Capture the cell that displays the provided text and extract its (x, y) central coordinate. 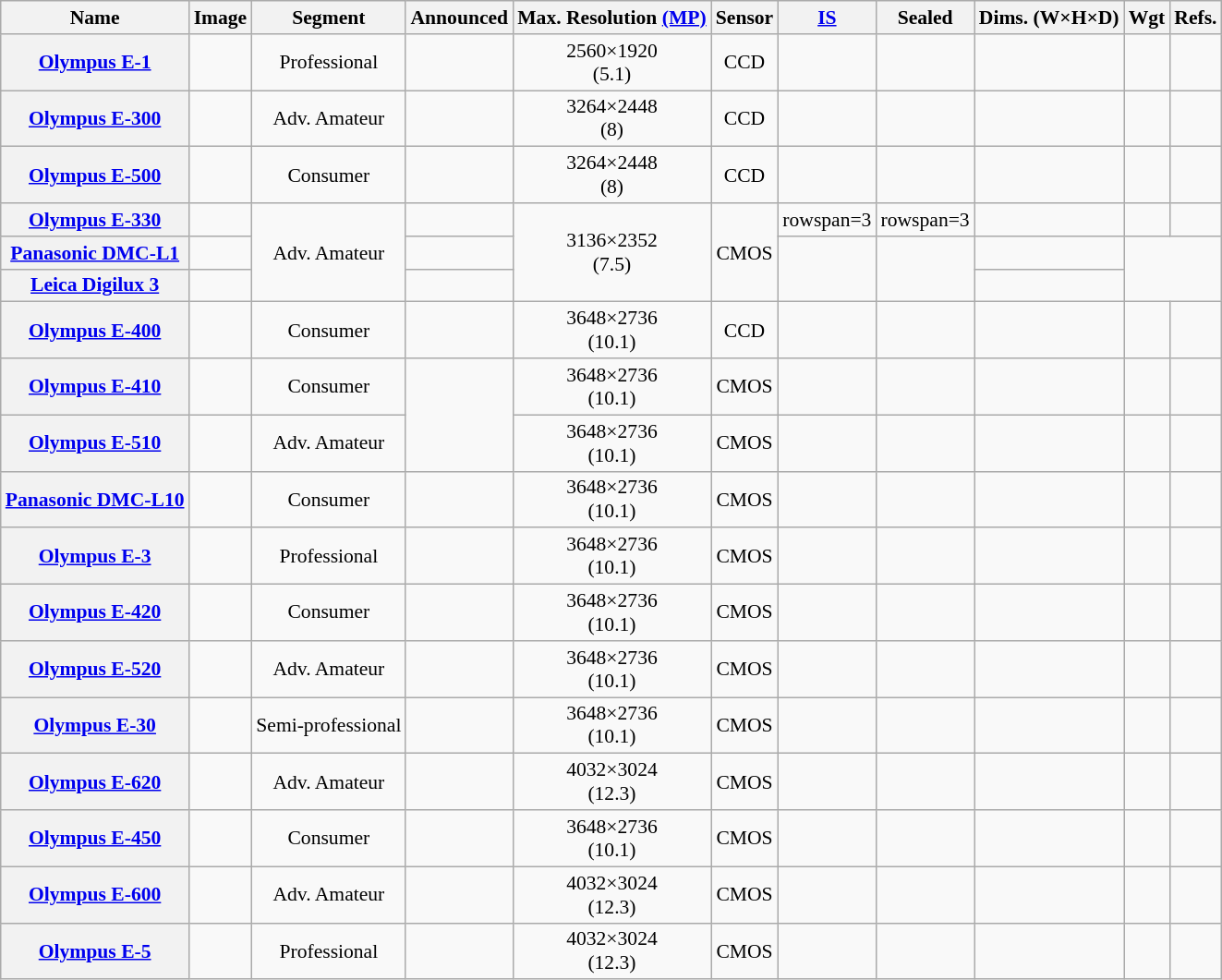
Olympus E-620 (95, 781)
Olympus E-30 (95, 726)
Olympus E-420 (95, 613)
Refs. (1195, 18)
3136×2352(7.5) (611, 253)
Olympus E-520 (95, 669)
Dims. (W×H×D) (1049, 18)
IS (827, 18)
Wgt (1147, 18)
Olympus E-600 (95, 894)
Olympus E-500 (95, 175)
Panasonic DMC-L10 (95, 499)
Olympus E-510 (95, 443)
Segment (329, 18)
Olympus E-5 (95, 951)
Max. Resolution (MP) (611, 18)
Olympus E-1 (95, 63)
Olympus E-330 (95, 220)
Olympus E-400 (95, 331)
Olympus E-300 (95, 118)
Semi-professional (329, 726)
Leica Digilux 3 (95, 285)
Name (95, 18)
Panasonic DMC-L1 (95, 253)
Image (221, 18)
Olympus E-410 (95, 386)
Olympus E-3 (95, 556)
2560×1920(5.1) (611, 63)
Sensor (744, 18)
Announced (459, 18)
Olympus E-450 (95, 839)
Sealed (925, 18)
